Locate the cell with the specified text and output its (X, Y) center coordinate. 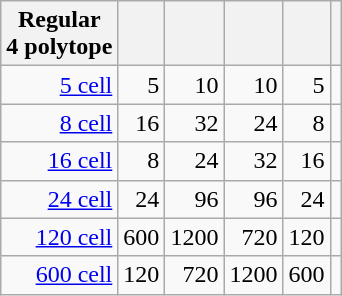
600 cell (60, 275)
8 cell (60, 123)
24 cell (60, 199)
16 cell (60, 161)
5 cell (60, 85)
120 cell (60, 237)
Regular4 polytope (60, 34)
